Output the [X, Y] coordinate of the center of the cell containing the given text.  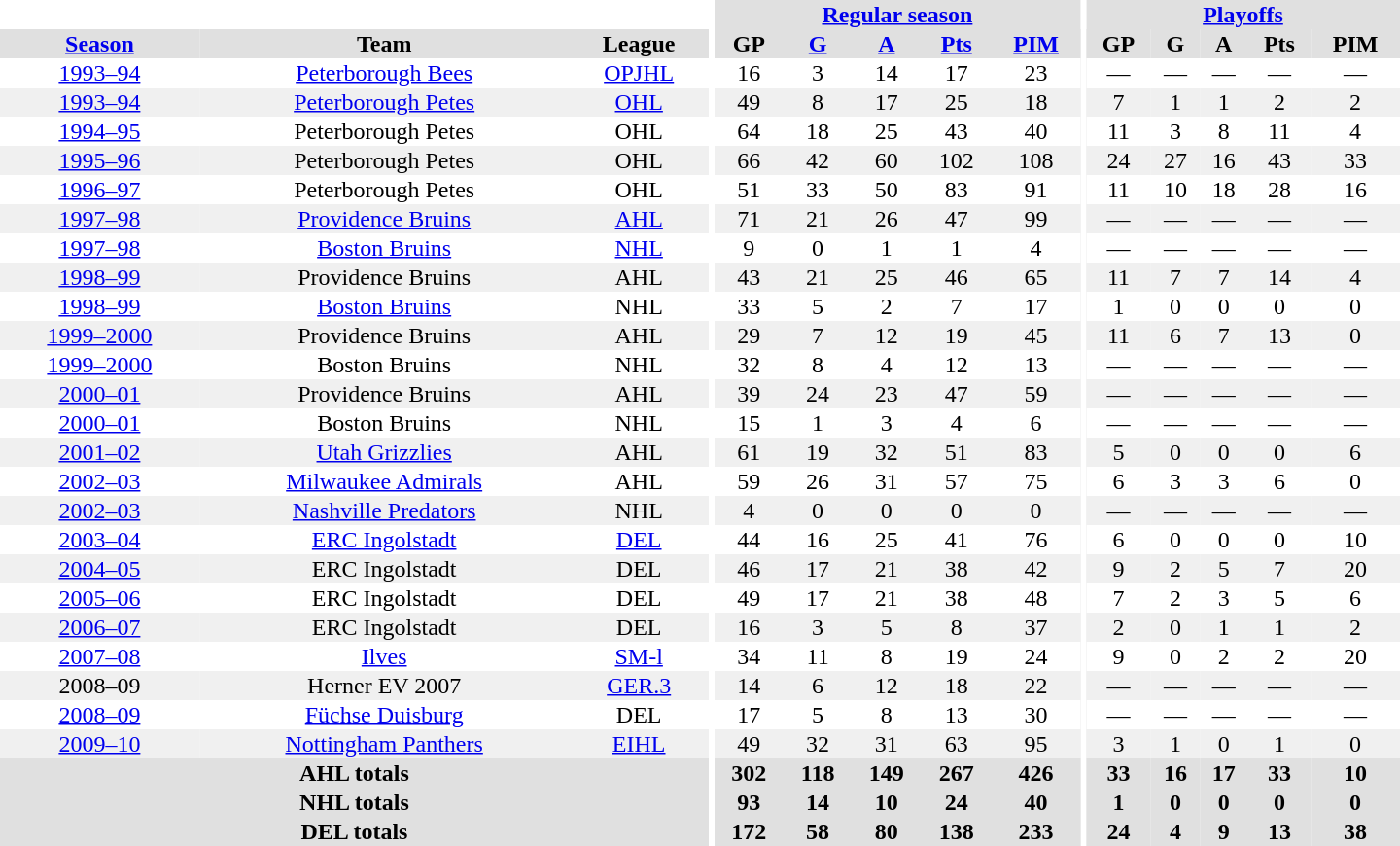
267 [957, 773]
EIHL [640, 744]
61 [749, 452]
63 [957, 744]
League [640, 44]
66 [749, 160]
2009–10 [99, 744]
149 [887, 773]
2003–04 [99, 540]
Ilves [385, 656]
102 [957, 160]
27 [1175, 160]
Playoffs [1242, 15]
AHL totals [354, 773]
Utah Grizzlies [385, 452]
SM-l [640, 656]
15 [749, 423]
93 [749, 802]
2007–08 [99, 656]
Milwaukee Admirals [385, 481]
50 [887, 190]
64 [749, 131]
302 [749, 773]
71 [749, 219]
80 [887, 831]
1995–96 [99, 160]
DEL totals [354, 831]
233 [1036, 831]
GER.3 [640, 686]
2001–02 [99, 452]
76 [1036, 540]
48 [1036, 598]
58 [818, 831]
95 [1036, 744]
22 [1036, 686]
29 [749, 335]
Füchse Duisburg [385, 715]
1994–95 [99, 131]
60 [887, 160]
34 [749, 656]
2004–05 [99, 569]
Peterborough Bees [385, 73]
41 [957, 540]
Nottingham Panthers [385, 744]
Herner EV 2007 [385, 686]
172 [749, 831]
75 [1036, 481]
91 [1036, 190]
45 [1036, 335]
108 [1036, 160]
118 [818, 773]
57 [957, 481]
44 [749, 540]
2005–06 [99, 598]
65 [1036, 277]
37 [1036, 627]
138 [957, 831]
Regular season [896, 15]
1996–97 [99, 190]
Team [385, 44]
30 [1036, 715]
99 [1036, 219]
Season [99, 44]
Nashville Predators [385, 511]
2006–07 [99, 627]
426 [1036, 773]
OPJHL [640, 73]
NHL totals [354, 802]
39 [749, 394]
28 [1279, 190]
